Pinpoint the cell where the given text exists, returning its [x, y] midpoint coordinate. 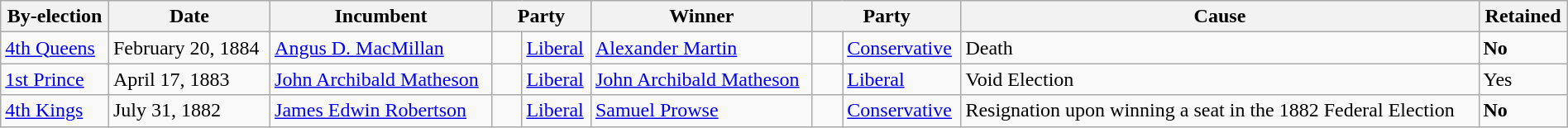
4th Kings [55, 111]
Date [189, 17]
4th Queens [55, 48]
By-election [55, 17]
Samuel Prowse [701, 111]
April 17, 1883 [189, 79]
Void Election [1220, 79]
February 20, 1884 [189, 48]
Death [1220, 48]
James Edwin Robertson [381, 111]
Winner [701, 17]
1st Prince [55, 79]
Resignation upon winning a seat in the 1882 Federal Election [1220, 111]
Incumbent [381, 17]
Retained [1523, 17]
Angus D. MacMillan [381, 48]
Cause [1220, 17]
Alexander Martin [701, 48]
July 31, 1882 [189, 111]
Yes [1523, 79]
